From the cell containing the given text, extract its center point as [x, y] coordinate. 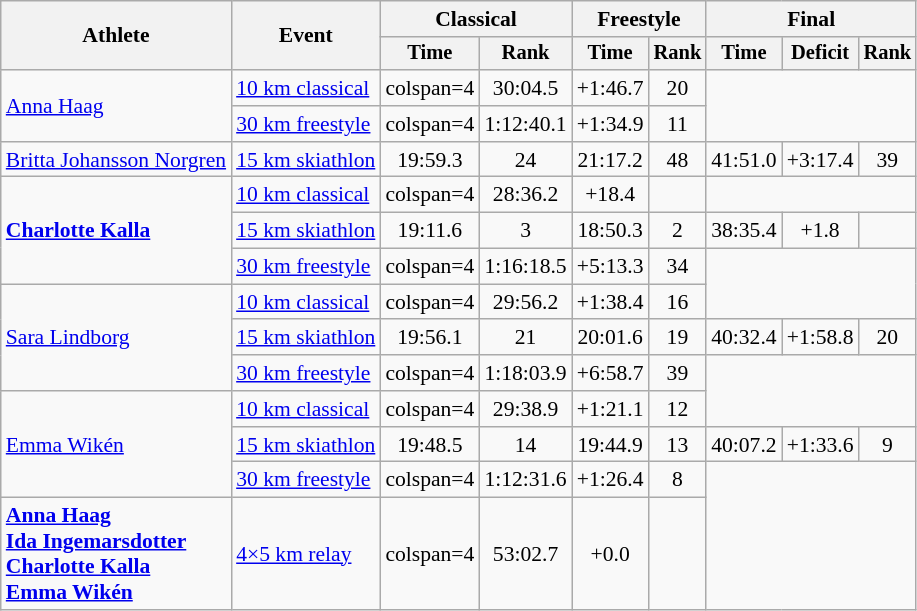
19:56.1 [430, 338]
Emma Wikén [116, 444]
12 [678, 409]
+1:33.6 [820, 445]
19:44.9 [610, 445]
1:12:40.1 [525, 124]
20:01.6 [610, 338]
53:02.7 [525, 554]
Anna HaagIda IngemarsdotterCharlotte KallaEmma Wikén [116, 554]
Sara Lindborg [116, 338]
+1:26.4 [610, 480]
41:51.0 [744, 160]
19:11.6 [430, 231]
+1.8 [820, 231]
16 [678, 302]
19:48.5 [430, 445]
40:32.4 [744, 338]
1:18:03.9 [525, 373]
24 [525, 160]
+0.0 [610, 554]
19:59.3 [430, 160]
19 [678, 338]
21 [525, 338]
Deficit [820, 54]
+1:34.9 [610, 124]
+1:58.8 [820, 338]
+18.4 [610, 195]
29:38.9 [525, 409]
9 [888, 445]
Event [306, 36]
+5:13.3 [610, 267]
29:56.2 [525, 302]
38:35.4 [744, 231]
3 [525, 231]
+6:58.7 [610, 373]
Classical [476, 19]
+1:38.4 [610, 302]
14 [525, 445]
+3:17.4 [820, 160]
11 [678, 124]
Athlete [116, 36]
48 [678, 160]
40:07.2 [744, 445]
13 [678, 445]
18:50.3 [610, 231]
Britta Johansson Norgren [116, 160]
+1:21.1 [610, 409]
Anna Haag [116, 106]
8 [678, 480]
Final [811, 19]
4×5 km relay [306, 554]
1:12:31.6 [525, 480]
+1:46.7 [610, 88]
28:36.2 [525, 195]
1:16:18.5 [525, 267]
30:04.5 [525, 88]
Freestyle [639, 19]
2 [678, 231]
34 [678, 267]
21:17.2 [610, 160]
Charlotte Kalla [116, 230]
